Locate the cell with the specified text and output its [X, Y] center coordinate. 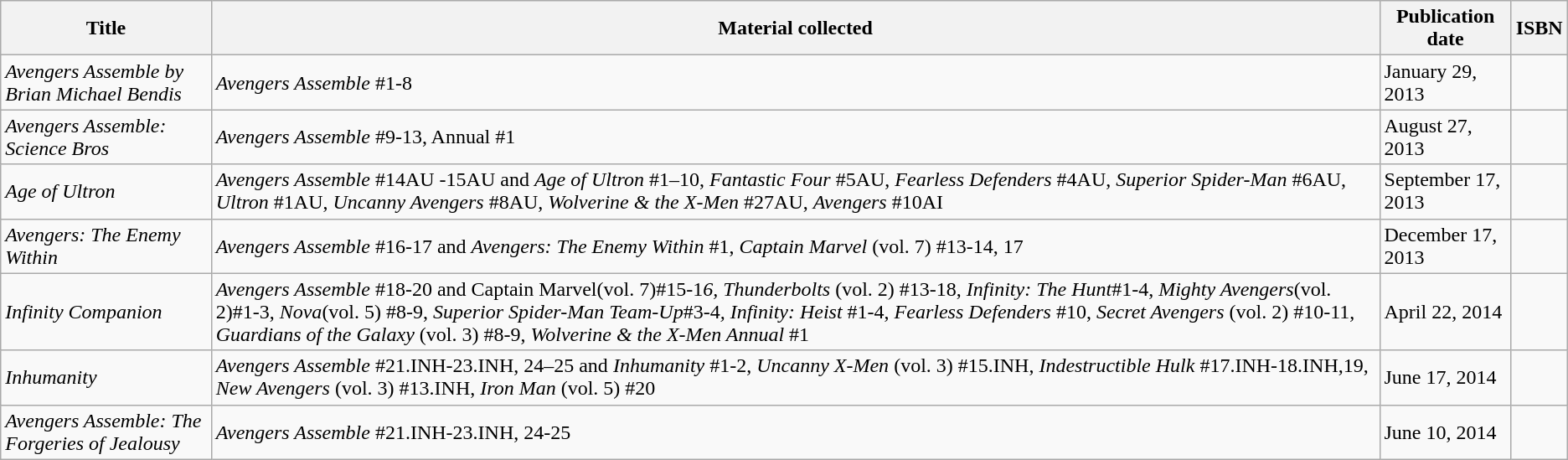
January 29, 2013 [1446, 82]
ISBN [1540, 28]
Avengers Assemble by Brian Michael Bendis [106, 82]
Title [106, 28]
Infinity Companion [106, 312]
Avengers Assemble #16-17 and Avengers: The Enemy Within #1, Captain Marvel (vol. 7) #13-14, 17 [796, 246]
April 22, 2014 [1446, 312]
August 27, 2013 [1446, 137]
Age of Ultron [106, 191]
Avengers Assemble #1-8 [796, 82]
Avengers Assemble #21.INH-23.INH, 24-25 [796, 432]
June 10, 2014 [1446, 432]
September 17, 2013 [1446, 191]
Avengers Assemble: Science Bros [106, 137]
Avengers: The Enemy Within [106, 246]
Material collected [796, 28]
June 17, 2014 [1446, 377]
Publication date [1446, 28]
Inhumanity [106, 377]
Avengers Assemble #9-13, Annual #1 [796, 137]
December 17, 2013 [1446, 246]
Avengers Assemble: The Forgeries of Jealousy [106, 432]
